Extract the [X, Y] coordinate from the center of the cell holding the provided text.  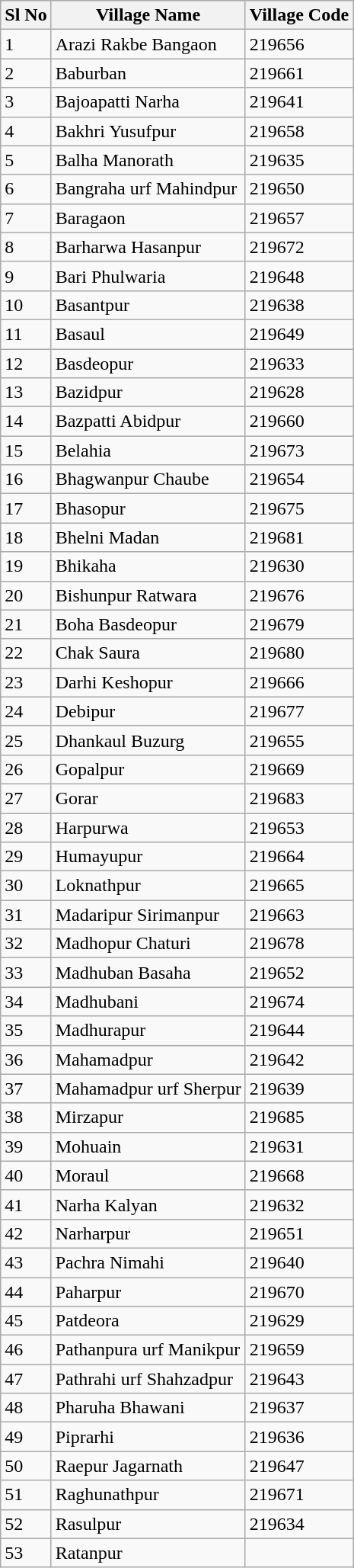
37 [26, 1089]
Madhuban Basaha [148, 973]
Belahia [148, 451]
Mohuain [148, 1146]
27 [26, 798]
Boha Basdeopur [148, 624]
22 [26, 653]
48 [26, 1408]
219675 [298, 508]
8 [26, 247]
219628 [298, 393]
11 [26, 334]
Balha Manorath [148, 160]
19 [26, 566]
219650 [298, 189]
219651 [298, 1233]
219659 [298, 1350]
Bhikaha [148, 566]
1 [26, 44]
13 [26, 393]
35 [26, 1031]
15 [26, 451]
Patdeora [148, 1321]
Raepur Jagarnath [148, 1466]
31 [26, 915]
219674 [298, 1002]
17 [26, 508]
18 [26, 537]
23 [26, 682]
Dhankaul Buzurg [148, 740]
Village Name [148, 15]
25 [26, 740]
219677 [298, 711]
219648 [298, 276]
20 [26, 595]
4 [26, 131]
219656 [298, 44]
41 [26, 1204]
Basantpur [148, 305]
26 [26, 769]
40 [26, 1175]
44 [26, 1292]
Village Code [298, 15]
51 [26, 1495]
219639 [298, 1089]
219655 [298, 740]
Harpurwa [148, 827]
Bhasopur [148, 508]
219638 [298, 305]
Bishunpur Ratwara [148, 595]
219641 [298, 102]
219633 [298, 364]
Bajoapatti Narha [148, 102]
219664 [298, 857]
Gorar [148, 798]
53 [26, 1553]
Sl No [26, 15]
Moraul [148, 1175]
Mahamadpur [148, 1060]
Bangraha urf Mahindpur [148, 189]
49 [26, 1437]
5 [26, 160]
Madaripur Sirimanpur [148, 915]
10 [26, 305]
Bari Phulwaria [148, 276]
38 [26, 1117]
Pharuha Bhawani [148, 1408]
Loknathpur [148, 886]
219654 [298, 479]
Debipur [148, 711]
7 [26, 218]
219652 [298, 973]
219671 [298, 1495]
45 [26, 1321]
Arazi Rakbe Bangaon [148, 44]
219660 [298, 422]
Narha Kalyan [148, 1204]
219637 [298, 1408]
219683 [298, 798]
219640 [298, 1262]
219644 [298, 1031]
219678 [298, 944]
219668 [298, 1175]
Bazidpur [148, 393]
219669 [298, 769]
219679 [298, 624]
52 [26, 1524]
219681 [298, 537]
219658 [298, 131]
21 [26, 624]
Pathrahi urf Shahzadpur [148, 1379]
219630 [298, 566]
219643 [298, 1379]
219680 [298, 653]
Bazpatti Abidpur [148, 422]
29 [26, 857]
28 [26, 827]
30 [26, 886]
Paharpur [148, 1292]
12 [26, 364]
33 [26, 973]
Mirzapur [148, 1117]
50 [26, 1466]
Gopalpur [148, 769]
9 [26, 276]
219685 [298, 1117]
47 [26, 1379]
34 [26, 1002]
219642 [298, 1060]
Basaul [148, 334]
219629 [298, 1321]
39 [26, 1146]
Madhopur Chaturi [148, 944]
Madhurapur [148, 1031]
219672 [298, 247]
219632 [298, 1204]
Chak Saura [148, 653]
Pathanpura urf Manikpur [148, 1350]
219666 [298, 682]
Barharwa Hasanpur [148, 247]
Rasulpur [148, 1524]
219634 [298, 1524]
219670 [298, 1292]
219647 [298, 1466]
Piprarhi [148, 1437]
Baburban [148, 73]
Madhubani [148, 1002]
6 [26, 189]
219663 [298, 915]
Ratanpur [148, 1553]
42 [26, 1233]
14 [26, 422]
Bhelni Madan [148, 537]
219665 [298, 886]
Bakhri Yusufpur [148, 131]
46 [26, 1350]
32 [26, 944]
219653 [298, 827]
219673 [298, 451]
219631 [298, 1146]
Baragaon [148, 218]
219636 [298, 1437]
Mahamadpur urf Sherpur [148, 1089]
Basdeopur [148, 364]
Narharpur [148, 1233]
Bhagwanpur Chaube [148, 479]
219661 [298, 73]
Raghunathpur [148, 1495]
219635 [298, 160]
16 [26, 479]
43 [26, 1262]
219649 [298, 334]
2 [26, 73]
36 [26, 1060]
24 [26, 711]
Humayupur [148, 857]
Darhi Keshopur [148, 682]
3 [26, 102]
219676 [298, 595]
219657 [298, 218]
Pachra Nimahi [148, 1262]
